Return the [X, Y] coordinate for the center point of the cell that contains the specified text.  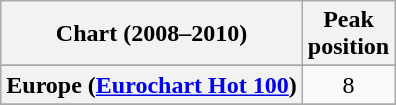
Europe (Eurochart Hot 100) [152, 85]
Chart (2008–2010) [152, 34]
8 [348, 85]
Peakposition [348, 34]
